Locate the cell with the specified text and output its (X, Y) center coordinate. 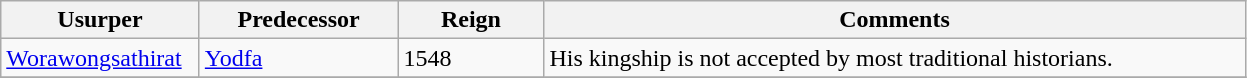
Comments (894, 20)
Usurper (100, 20)
Worawongsathirat (100, 58)
Yodfa (298, 58)
His kingship is not accepted by most traditional historians. (894, 58)
Reign (471, 20)
Predecessor (298, 20)
1548 (471, 58)
